Determine the [x, y] coordinate at the center of the cell enclosing the given text.  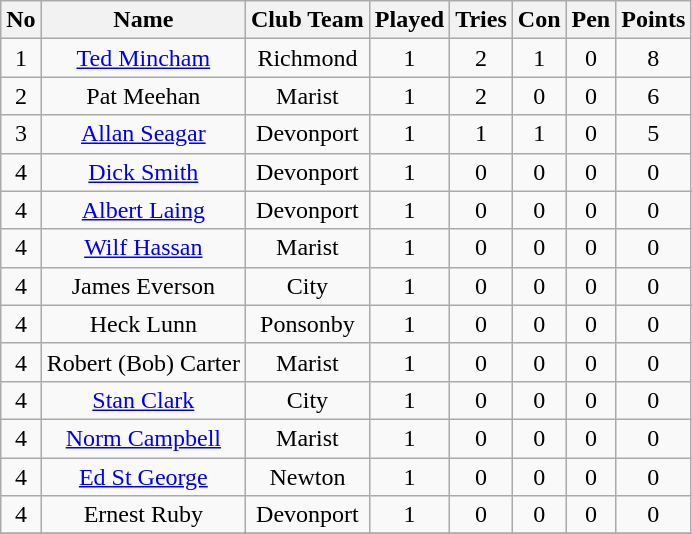
Ted Mincham [143, 58]
5 [654, 134]
Con [539, 20]
Tries [482, 20]
Richmond [308, 58]
Pat Meehan [143, 96]
Heck Lunn [143, 324]
Club Team [308, 20]
Stan Clark [143, 400]
Newton [308, 477]
Robert (Bob) Carter [143, 362]
Dick Smith [143, 172]
Ponsonby [308, 324]
Pen [591, 20]
Ed St George [143, 477]
Wilf Hassan [143, 248]
Ernest Ruby [143, 515]
3 [21, 134]
Albert Laing [143, 210]
Played [409, 20]
Allan Seagar [143, 134]
James Everson [143, 286]
Name [143, 20]
Points [654, 20]
No [21, 20]
8 [654, 58]
Norm Campbell [143, 438]
6 [654, 96]
